Detect which cell encompasses the target text, then output its [X, Y] center coordinate. 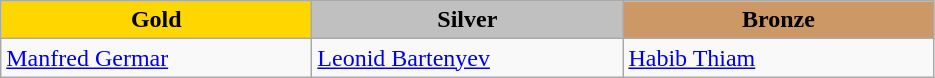
Gold [156, 20]
Leonid Bartenyev [468, 58]
Manfred Germar [156, 58]
Bronze [778, 20]
Habib Thiam [778, 58]
Silver [468, 20]
